Return the (X, Y) coordinate for the center point of the cell that contains the specified text.  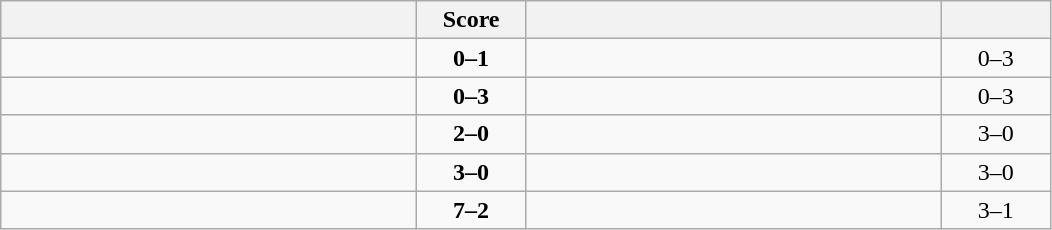
7–2 (472, 210)
3–1 (996, 210)
2–0 (472, 134)
Score (472, 20)
0–1 (472, 58)
